Locate the cell with the specified text and output its [x, y] center coordinate. 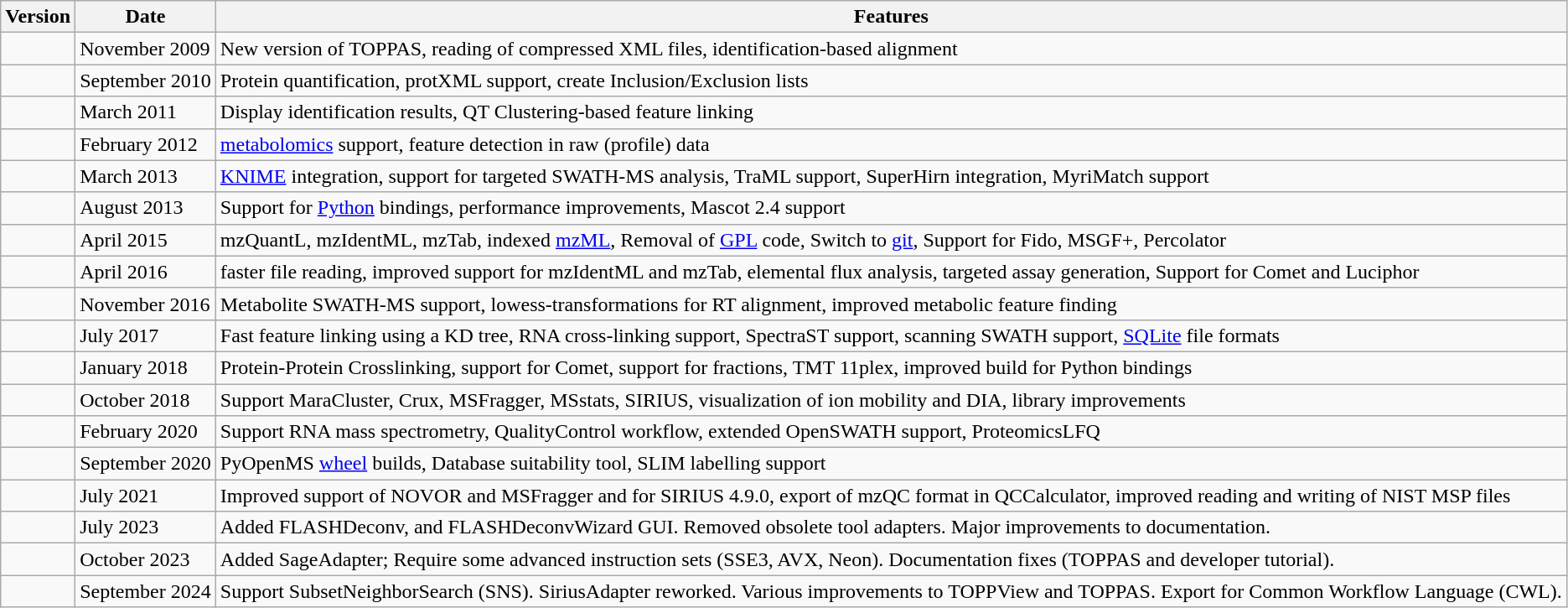
Added FLASHDeconv, and FLASHDeconvWizard GUI. Removed obsolete tool adapters. Major improvements to documentation. [891, 527]
metabolomics support, feature detection in raw (profile) data [891, 144]
February 2012 [146, 144]
mzQuantL, mzIdentML, mzTab, indexed mzML, Removal of GPL code, Switch to git, Support for Fido, MSGF+, Percolator [891, 240]
March 2013 [146, 176]
January 2018 [146, 367]
April 2015 [146, 240]
Support SubsetNeighborSearch (SNS). SiriusAdapter reworked. Various improvements to TOPPView and TOPPAS. Export for Common Workflow Language (CWL). [891, 591]
August 2013 [146, 208]
Support RNA mass spectrometry, QualityControl workflow, extended OpenSWATH support, ProteomicsLFQ [891, 432]
Date [146, 17]
Improved support of NOVOR and MSFragger and for SIRIUS 4.9.0, export of mzQC format in QCCalculator, improved reading and writing of NIST MSP files [891, 496]
November 2009 [146, 49]
Fast feature linking using a KD tree, RNA cross-linking support, SpectraST support, scanning SWATH support, SQLite file formats [891, 335]
Features [891, 17]
New version of TOPPAS, reading of compressed XML files, identification-based alignment [891, 49]
Support for Python bindings, performance improvements, Mascot 2.4 support [891, 208]
Added SageAdapter; Require some advanced instruction sets (SSE3, AVX, Neon). Documentation fixes (TOPPAS and developer tutorial). [891, 559]
faster file reading, improved support for mzIdentML and mzTab, elemental flux analysis, targeted assay generation, Support for Comet and Luciphor [891, 272]
April 2016 [146, 272]
Display identification results, QT Clustering-based feature linking [891, 112]
October 2023 [146, 559]
July 2023 [146, 527]
October 2018 [146, 400]
Protein quantification, protXML support, create Inclusion/Exclusion lists [891, 81]
July 2017 [146, 335]
Metabolite SWATH-MS support, lowess-transformations for RT alignment, improved metabolic feature finding [891, 304]
September 2020 [146, 464]
February 2020 [146, 432]
PyOpenMS wheel builds, Database suitability tool, SLIM labelling support [891, 464]
Version [39, 17]
Support MaraCluster, Crux, MSFragger, MSstats, SIRIUS, visualization of ion mobility and DIA, library improvements [891, 400]
November 2016 [146, 304]
September 2010 [146, 81]
Protein-Protein Crosslinking, support for Comet, support for fractions, TMT 11plex, improved build for Python bindings [891, 367]
July 2021 [146, 496]
September 2024 [146, 591]
KNIME integration, support for targeted SWATH-MS analysis, TraML support, SuperHirn integration, MyriMatch support [891, 176]
March 2011 [146, 112]
